Identify which cell holds the provided text, then report its (x, y) central coordinate. 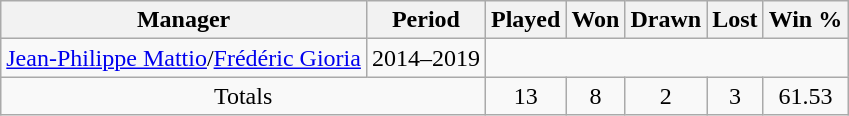
13 (525, 96)
Won (596, 20)
Totals (244, 96)
Manager (184, 20)
3 (735, 96)
61.53 (806, 96)
Drawn (666, 20)
Win % (806, 20)
Jean-Philippe Mattio/Frédéric Gioria (184, 58)
Played (525, 20)
Lost (735, 20)
2 (666, 96)
Period (426, 20)
2014–2019 (426, 58)
8 (596, 96)
